Return (x, y) of the center of cell containing provided text 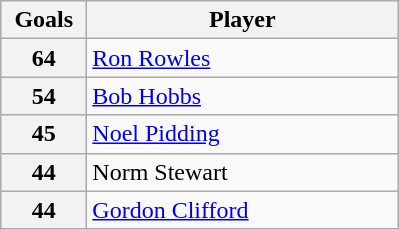
64 (44, 58)
Goals (44, 20)
Ron Rowles (242, 58)
Player (242, 20)
Norm Stewart (242, 172)
45 (44, 134)
Noel Pidding (242, 134)
Gordon Clifford (242, 210)
54 (44, 96)
Bob Hobbs (242, 96)
